Extract the [X, Y] coordinate from the center of the cell holding the provided text.  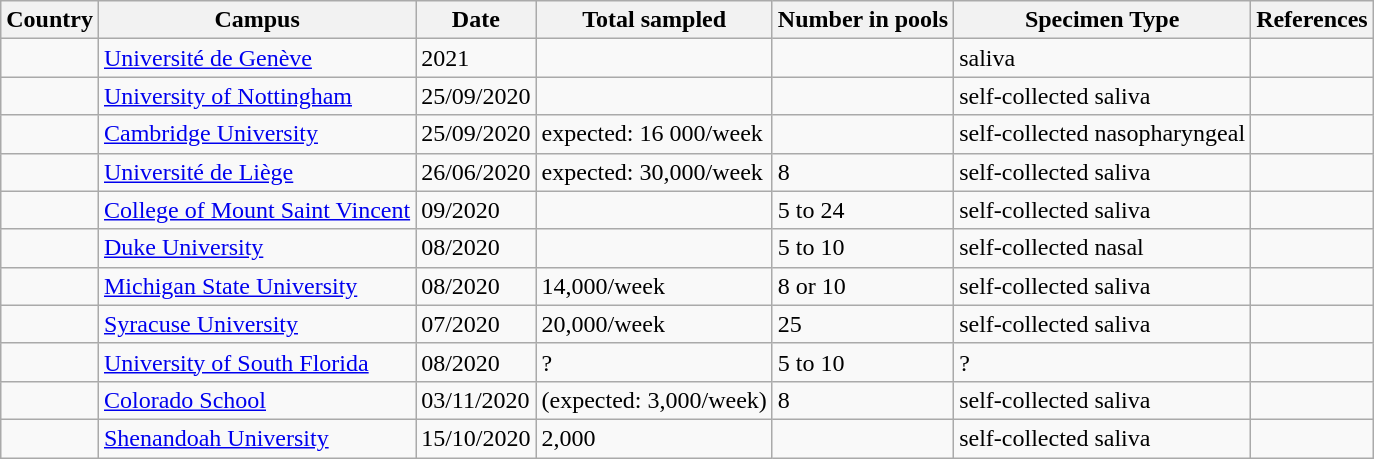
Duke University [256, 248]
Syracuse University [256, 324]
09/2020 [476, 210]
Cambridge University [256, 134]
University of Nottingham [256, 96]
(expected: 3,000/week) [654, 400]
03/11/2020 [476, 400]
2021 [476, 58]
15/10/2020 [476, 438]
Total sampled [654, 20]
25 [862, 324]
Campus [256, 20]
Specimen Type [1102, 20]
5 to 24 [862, 210]
Colorado School [256, 400]
self-collected nasopharyngeal [1102, 134]
8 or 10 [862, 286]
20,000/week [654, 324]
University of South Florida [256, 362]
Shenandoah University [256, 438]
self-collected nasal [1102, 248]
2,000 [654, 438]
References [1312, 20]
expected: 30,000/week [654, 172]
Université de Genève [256, 58]
Michigan State University [256, 286]
Université de Liège [256, 172]
expected: 16 000/week [654, 134]
Number in pools [862, 20]
Date [476, 20]
saliva [1102, 58]
26/06/2020 [476, 172]
07/2020 [476, 324]
14,000/week [654, 286]
Country [50, 20]
College of Mount Saint Vincent [256, 210]
